Extract the [x, y] coordinate from the center of the cell holding the provided text.  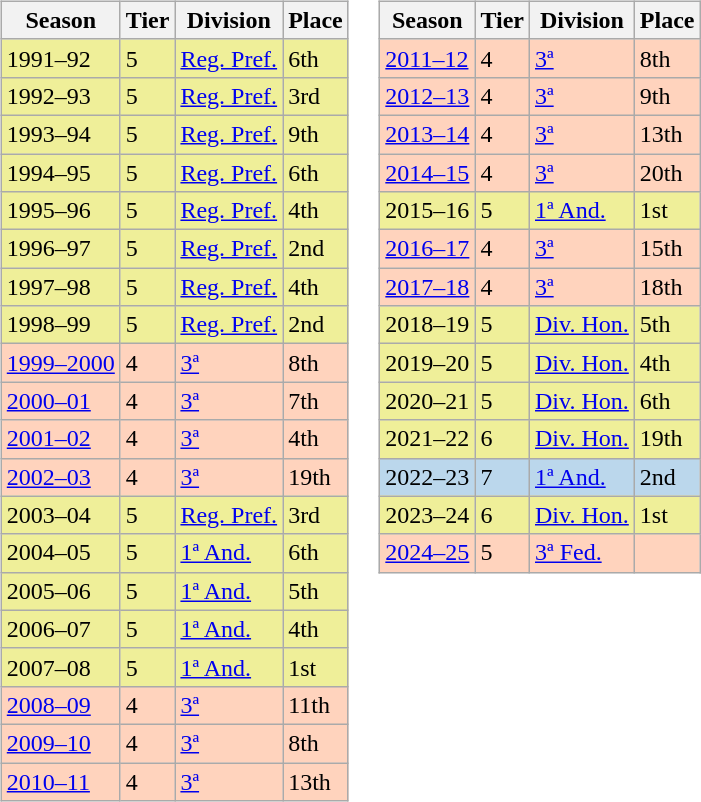
20th [667, 173]
2012–13 [428, 96]
2015–16 [428, 211]
2011–12 [428, 58]
2002–03 [60, 477]
1991–92 [60, 58]
2007–08 [60, 667]
1998–99 [60, 325]
1993–94 [60, 134]
2010–11 [60, 781]
7 [502, 477]
1999–2000 [60, 363]
1996–97 [60, 249]
2023–24 [428, 515]
2017–18 [428, 287]
18th [667, 287]
1997–98 [60, 287]
2014–15 [428, 173]
7th [316, 401]
2018–19 [428, 325]
2004–05 [60, 553]
2022–23 [428, 477]
11th [316, 705]
15th [667, 249]
2008–09 [60, 705]
2020–21 [428, 401]
1995–96 [60, 211]
2000–01 [60, 401]
3ª Fed. [582, 553]
2019–20 [428, 363]
1994–95 [60, 173]
1992–93 [60, 96]
2021–22 [428, 439]
2006–07 [60, 629]
2016–17 [428, 249]
2013–14 [428, 134]
2003–04 [60, 515]
2024–25 [428, 553]
2009–10 [60, 743]
2005–06 [60, 591]
2001–02 [60, 439]
